Return the (X, Y) coordinate for the center point of the cell that contains the specified text.  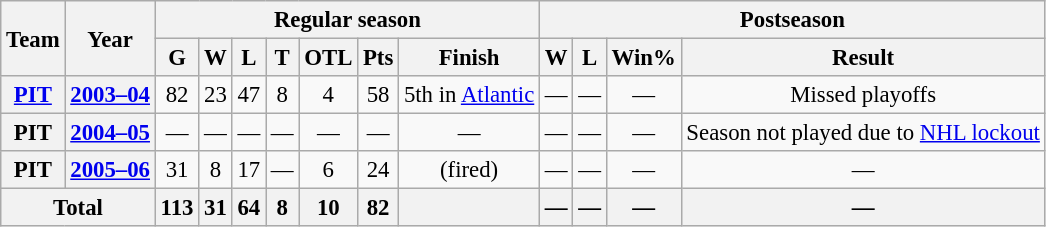
Result (863, 58)
Team (33, 38)
Year (110, 38)
2004–05 (110, 133)
10 (328, 208)
Finish (470, 58)
58 (378, 95)
5th in Atlantic (470, 95)
17 (248, 170)
24 (378, 170)
23 (216, 95)
(fired) (470, 170)
2005–06 (110, 170)
2003–04 (110, 95)
Total (78, 208)
Postseason (793, 20)
113 (177, 208)
OTL (328, 58)
4 (328, 95)
Win% (644, 58)
T (282, 58)
G (177, 58)
6 (328, 170)
Missed playoffs (863, 95)
Regular season (347, 20)
64 (248, 208)
Pts (378, 58)
Season not played due to NHL lockout (863, 133)
47 (248, 95)
